Provide the (x, y) coordinate of the cell's center where the given text is located.  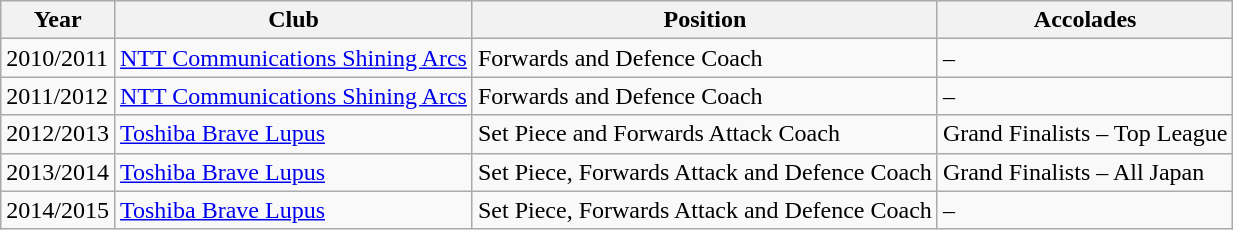
Accolades (1085, 20)
2012/2013 (58, 134)
Grand Finalists – Top League (1085, 134)
2014/2015 (58, 210)
Position (704, 20)
2011/2012 (58, 96)
Grand Finalists – All Japan (1085, 172)
2013/2014 (58, 172)
2010/2011 (58, 58)
Year (58, 20)
Club (293, 20)
Set Piece and Forwards Attack Coach (704, 134)
